Extract the (X, Y) coordinate from the center of the cell holding the provided text.  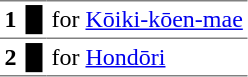
1 (10, 20)
for Kōiki-kōen-mae (147, 20)
for Hondōri (147, 57)
2 (10, 57)
